Output the [x, y] coordinate of the center of the cell containing the given text.  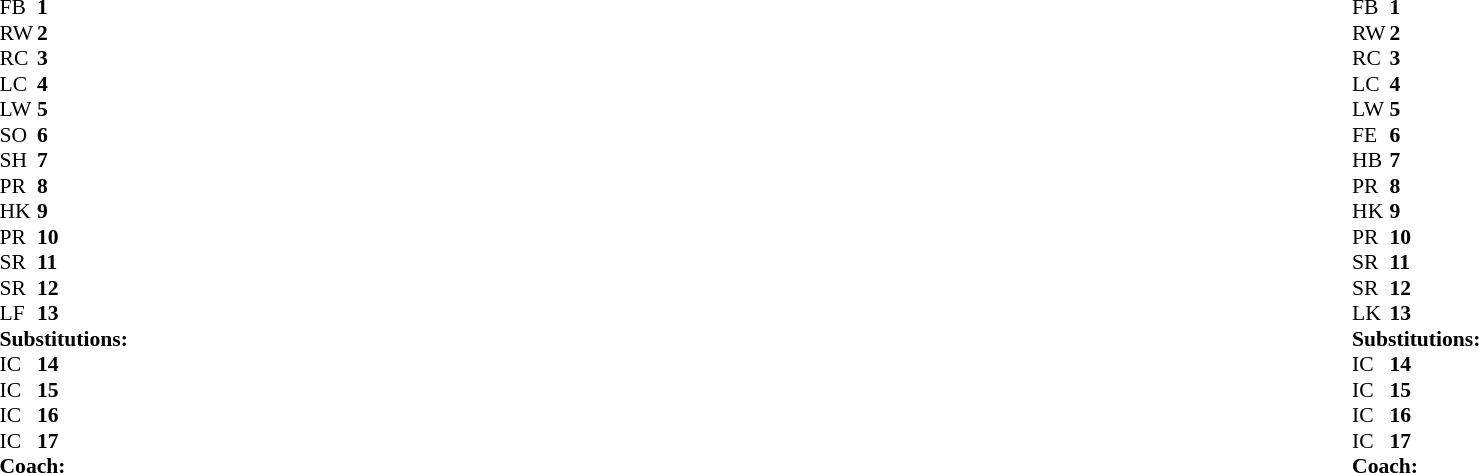
SH [19, 161]
LK [1371, 313]
LF [19, 313]
FE [1371, 135]
HB [1371, 161]
SO [19, 135]
Substitutions: [64, 339]
